Identify which cell holds the provided text, then report its (X, Y) central coordinate. 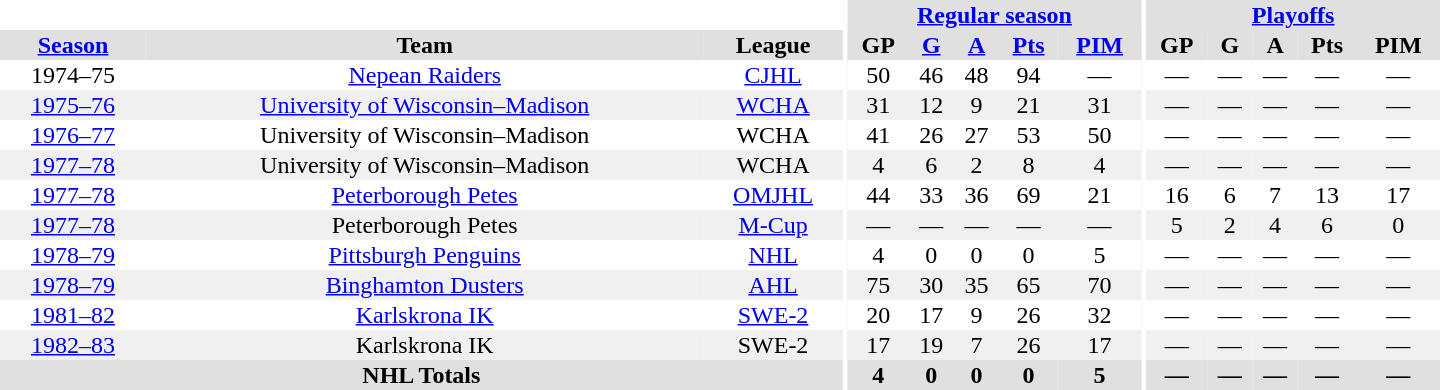
Binghamton Dusters (424, 285)
12 (932, 105)
48 (976, 75)
1976–77 (73, 135)
Nepean Raiders (424, 75)
AHL (772, 285)
46 (932, 75)
NHL (772, 255)
Team (424, 45)
20 (878, 315)
69 (1028, 195)
1975–76 (73, 105)
M-Cup (772, 225)
65 (1028, 285)
75 (878, 285)
53 (1028, 135)
41 (878, 135)
36 (976, 195)
70 (1100, 285)
Season (73, 45)
Regular season (995, 15)
League (772, 45)
30 (932, 285)
27 (976, 135)
NHL Totals (422, 375)
19 (932, 345)
94 (1028, 75)
35 (976, 285)
Playoffs (1293, 15)
CJHL (772, 75)
Pittsburgh Penguins (424, 255)
33 (932, 195)
32 (1100, 315)
1982–83 (73, 345)
13 (1328, 195)
1981–82 (73, 315)
8 (1028, 165)
1974–75 (73, 75)
OMJHL (772, 195)
44 (878, 195)
16 (1176, 195)
